Find where the given text appears and provide that cell's center as (X, Y) coordinate. 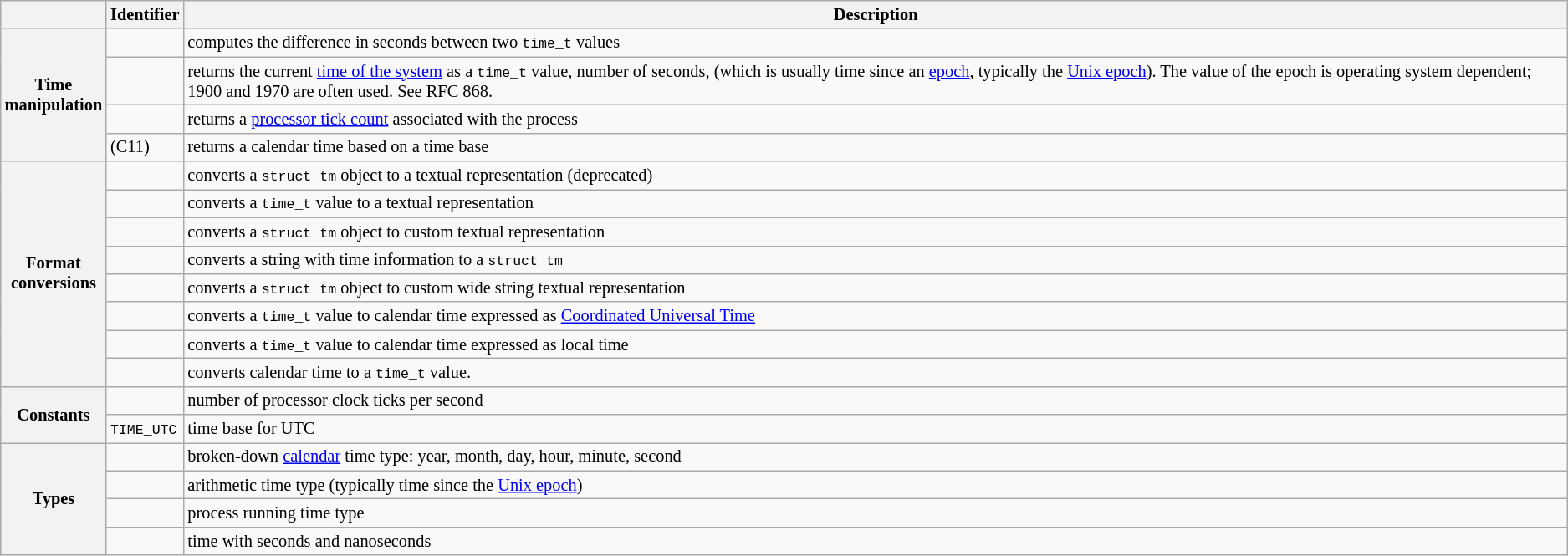
arithmetic time type (typically time since the Unix epoch) (875, 485)
Description (875, 14)
converts a time_t value to calendar time expressed as local time (875, 344)
Constants (54, 415)
returns a calendar time based on a time base (875, 147)
process running time type (875, 513)
time with seconds and nanoseconds (875, 541)
time base for UTC (875, 429)
Identifier (145, 14)
TIME_UTC (145, 429)
(C11) (145, 147)
broken-down calendar time type: year, month, day, hour, minute, second (875, 457)
converts a time_t value to a textual representation (875, 203)
converts a string with time information to a struct tm (875, 260)
number of processor clock ticks per second (875, 400)
Timemanipulation (54, 95)
converts a struct tm object to custom wide string textual representation (875, 288)
computes the difference in seconds between two time_t values (875, 43)
converts a struct tm object to a textual representation (deprecated) (875, 176)
converts a time_t value to calendar time expressed as Coordinated Universal Time (875, 316)
converts calendar time to a time_t value. (875, 372)
returns a processor tick count associated with the process (875, 119)
converts a struct tm object to custom textual representation (875, 232)
Types (54, 498)
Formatconversions (54, 274)
